Return the [X, Y] coordinate for the center point of the cell that contains the specified text.  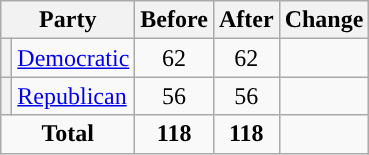
Republican [74, 96]
After [246, 20]
Change [324, 20]
Before [174, 20]
Democratic [74, 58]
Total [68, 134]
Party [68, 20]
